From the cell containing the given text, extract its center point as (x, y) coordinate. 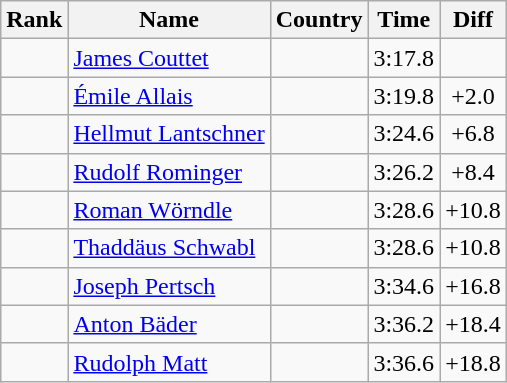
3:36.2 (404, 324)
Thaddäus Schwabl (169, 248)
Time (404, 20)
Country (319, 20)
Name (169, 20)
+16.8 (474, 286)
3:17.8 (404, 58)
3:36.6 (404, 362)
Émile Allais (169, 96)
Roman Wörndle (169, 210)
Joseph Pertsch (169, 286)
Rank (34, 20)
3:24.6 (404, 134)
3:19.8 (404, 96)
+18.4 (474, 324)
+2.0 (474, 96)
Rudolf Rominger (169, 172)
Diff (474, 20)
Anton Bäder (169, 324)
+8.4 (474, 172)
Rudolph Matt (169, 362)
+18.8 (474, 362)
Hellmut Lantschner (169, 134)
3:34.6 (404, 286)
3:26.2 (404, 172)
James Couttet (169, 58)
+6.8 (474, 134)
